Search for the cell housing the specified text and yield its (X, Y) center coordinate. 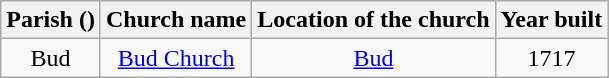
Location of the church (374, 20)
1717 (552, 58)
Parish () (51, 20)
Year built (552, 20)
Church name (176, 20)
Bud Church (176, 58)
